Return [X, Y] of the center of cell containing provided text 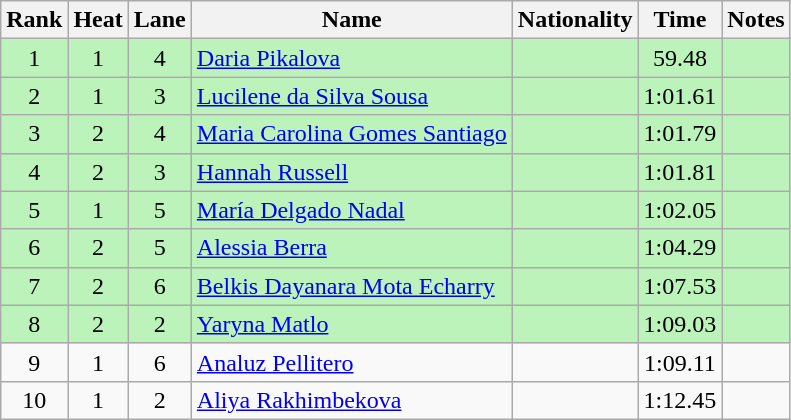
Aliya Rakhimbekova [352, 400]
1:07.53 [680, 286]
9 [34, 362]
Rank [34, 20]
María Delgado Nadal [352, 210]
1:02.05 [680, 210]
Name [352, 20]
1:12.45 [680, 400]
Heat [98, 20]
59.48 [680, 58]
10 [34, 400]
1:01.79 [680, 134]
Daria Pikalova [352, 58]
Maria Carolina Gomes Santiago [352, 134]
Yaryna Matlo [352, 324]
Nationality [575, 20]
7 [34, 286]
8 [34, 324]
Hannah Russell [352, 172]
Belkis Dayanara Mota Echarry [352, 286]
1:04.29 [680, 248]
Analuz Pellitero [352, 362]
1:01.81 [680, 172]
Lane [160, 20]
1:09.11 [680, 362]
Alessia Berra [352, 248]
1:01.61 [680, 96]
Time [680, 20]
Lucilene da Silva Sousa [352, 96]
Notes [756, 20]
1:09.03 [680, 324]
